Determine the [X, Y] coordinate at the center of the cell enclosing the given text.  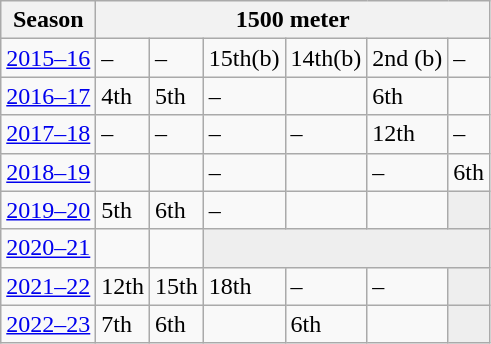
2017–18 [48, 134]
18th [244, 286]
1500 meter [293, 20]
2019–20 [48, 210]
Season [48, 20]
14th(b) [326, 58]
2020–21 [48, 248]
15th [177, 286]
15th(b) [244, 58]
4th [123, 96]
2015–16 [48, 58]
2018–19 [48, 172]
2022–23 [48, 324]
2nd (b) [408, 58]
2021–22 [48, 286]
2016–17 [48, 96]
7th [123, 324]
